From the cell containing the given text, extract its center point as [X, Y] coordinate. 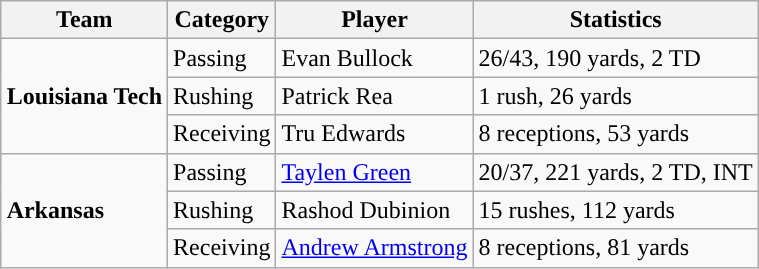
Evan Bullock [374, 58]
1 rush, 26 yards [616, 96]
Louisiana Tech [84, 96]
Arkansas [84, 210]
Player [374, 20]
Patrick Rea [374, 96]
Statistics [616, 20]
Category [222, 20]
26/43, 190 yards, 2 TD [616, 58]
8 receptions, 53 yards [616, 134]
Tru Edwards [374, 134]
20/37, 221 yards, 2 TD, INT [616, 172]
8 receptions, 81 yards [616, 248]
Rashod Dubinion [374, 210]
15 rushes, 112 yards [616, 210]
Taylen Green [374, 172]
Team [84, 20]
Andrew Armstrong [374, 248]
